Identify which cell holds the provided text, then report its (x, y) central coordinate. 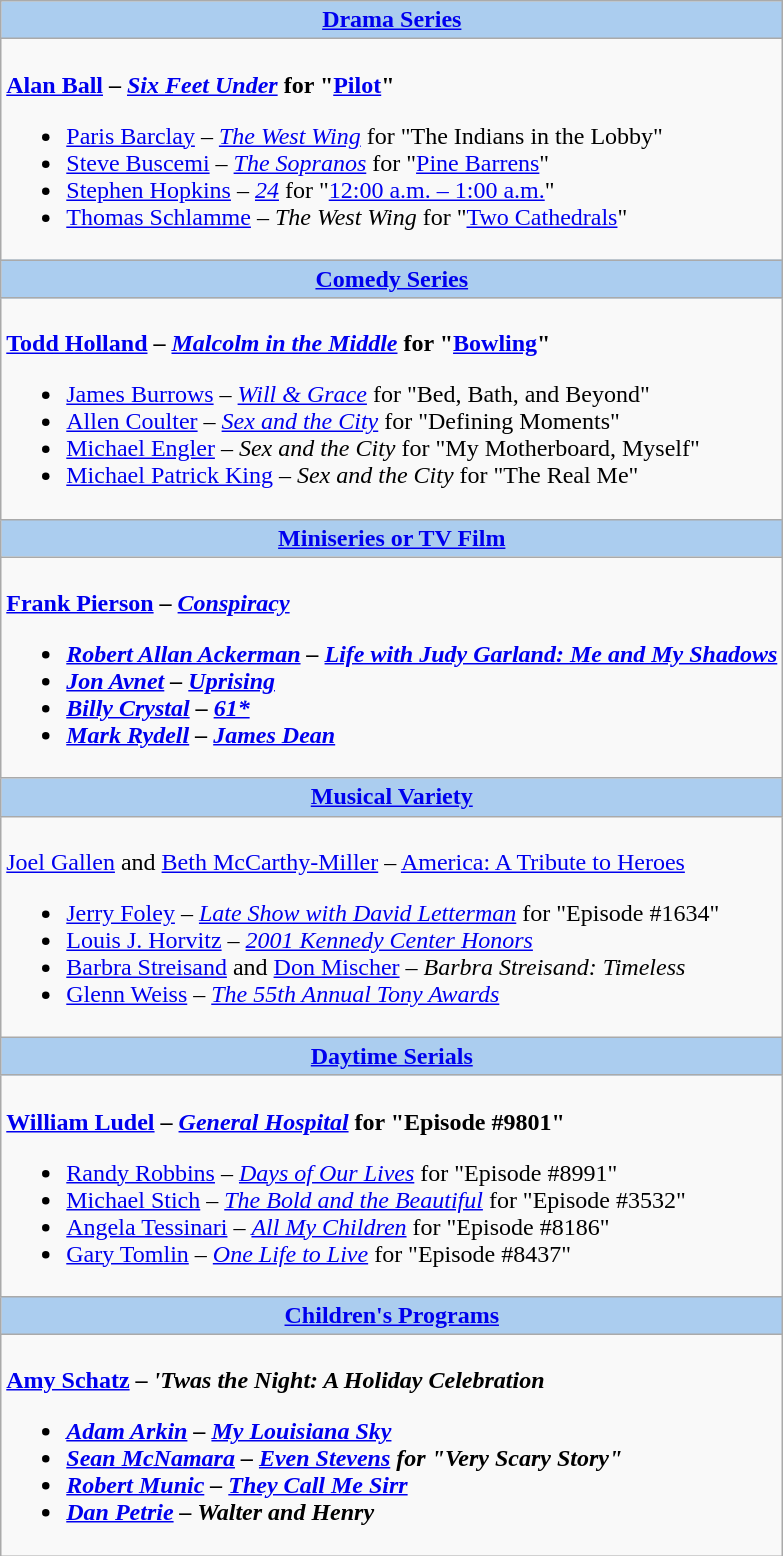
Children's Programs (392, 1315)
Drama Series (392, 20)
Miniseries or TV Film (392, 538)
Comedy Series (392, 279)
Daytime Serials (392, 1056)
Musical Variety (392, 797)
